Find where the given text appears and provide that cell's center as [x, y] coordinate. 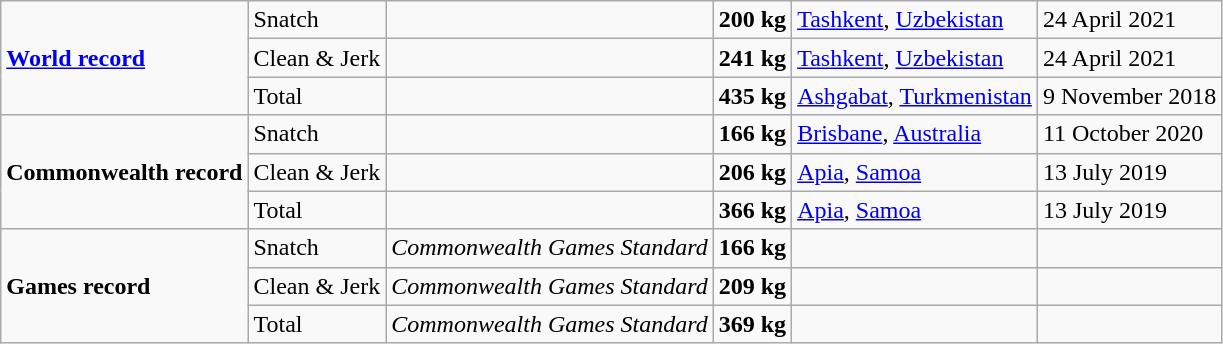
Commonwealth record [124, 172]
9 November 2018 [1129, 96]
Brisbane, Australia [915, 134]
435 kg [752, 96]
209 kg [752, 286]
241 kg [752, 58]
369 kg [752, 324]
Ashgabat, Turkmenistan [915, 96]
World record [124, 58]
Games record [124, 286]
206 kg [752, 172]
366 kg [752, 210]
200 kg [752, 20]
11 October 2020 [1129, 134]
